Search for the cell housing the specified text and yield its [x, y] center coordinate. 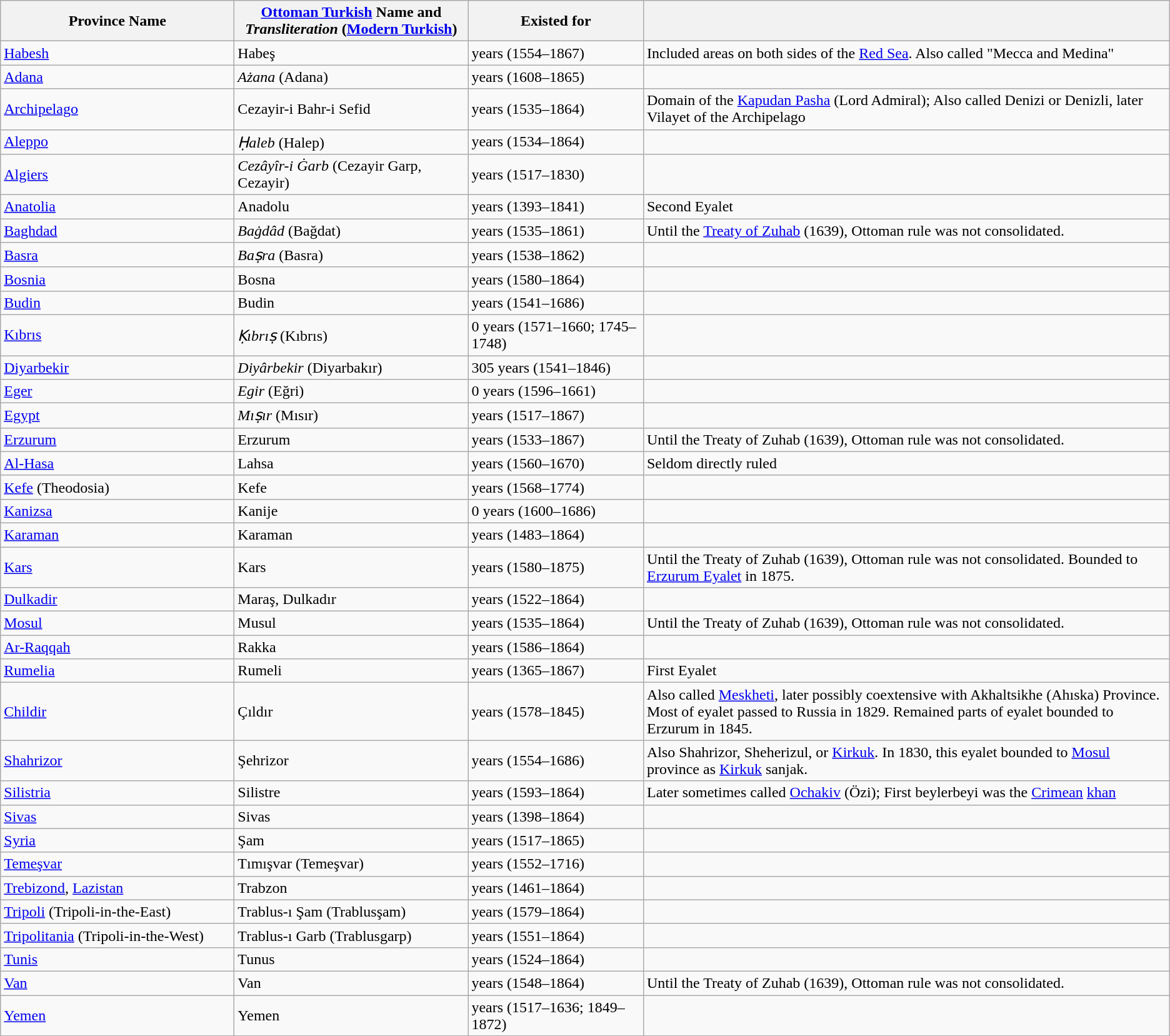
years (1551–1864) [556, 935]
First Eyalet [906, 671]
Second Eyalet [906, 207]
Cezayir-i Bahr-i Sefid [351, 109]
Baġdâd (Bağdat) [351, 231]
Kıbrıs [117, 335]
Maraş, Dulkadır [351, 600]
Çıldır [351, 712]
Ottoman Turkish Name and Transliteration (Modern Turkish) [351, 21]
Bosnia [117, 279]
Kanizsa [117, 511]
Diyârbekir (Diyarbakır) [351, 367]
years (1578–1845) [556, 712]
years (1554–1686) [556, 760]
Habeş [351, 53]
Ḳıbrıṣ (Kıbrıs) [351, 335]
years (1534–1864) [556, 142]
Şehrizor [351, 760]
years (1552–1716) [556, 864]
years (1548–1864) [556, 983]
years (1593–1864) [556, 793]
Mosul [117, 623]
Algiers [117, 175]
Trabzon [351, 888]
years (1461–1864) [556, 888]
Existed for [556, 21]
Archipelago [117, 109]
years (1533–1867) [556, 440]
Trablus-ı Şam (Trablusşam) [351, 912]
years (1554–1867) [556, 53]
Bosna [351, 279]
Musul [351, 623]
Childir [117, 712]
years (1541–1686) [556, 303]
Kanije [351, 511]
Tunus [351, 959]
Anatolia [117, 207]
Baghdad [117, 231]
Tımışvar (Temeşvar) [351, 864]
years (1393–1841) [556, 207]
years (1522–1864) [556, 600]
Dulkadir [117, 600]
Ażana (Adana) [351, 77]
years (1538–1862) [556, 255]
Al-Hasa [117, 463]
Lahsa [351, 463]
Silistria [117, 793]
Until the Treaty of Zuhab (1639), Ottoman rule was not consolidated. Bounded to Erzurum Eyalet in 1875. [906, 566]
Temeşvar [117, 864]
Basra [117, 255]
Ar-Raqqah [117, 647]
Syria [117, 840]
0 years (1571–1660; 1745–1748) [556, 335]
Domain of the Kapudan Pasha (Lord Admiral); Also called Denizi or Denizli, later Vilayet of the Archipelago [906, 109]
Kefe (Theodosia) [117, 487]
Baṣra (Basra) [351, 255]
Later sometimes called Ochakiv (Özi); First beylerbeyi was the Crimean khan [906, 793]
Adana [117, 77]
years (1608–1865) [556, 77]
years (1524–1864) [556, 959]
years (1517–1830) [556, 175]
years (1560–1670) [556, 463]
Tripoli (Tripoli-in-the-East) [117, 912]
Anadolu [351, 207]
0 years (1596–1661) [556, 391]
years (1579–1864) [556, 912]
years (1517–1865) [556, 840]
Ḥaleb (Halep) [351, 142]
Rumeli [351, 671]
years (1586–1864) [556, 647]
years (1483–1864) [556, 535]
years (1365–1867) [556, 671]
0 years (1600–1686) [556, 511]
Cezâyîr-i Ġarb (Cezayir Garp, Cezayir) [351, 175]
Silistre [351, 793]
Egypt [117, 416]
Trablus-ı Garb (Trablusgarp) [351, 935]
Aleppo [117, 142]
Rumelia [117, 671]
years (1535–1861) [556, 231]
Included areas on both sides of the Red Sea. Also called "Mecca and Medina" [906, 53]
years (1568–1774) [556, 487]
Seldom directly ruled [906, 463]
years (1580–1864) [556, 279]
years (1580–1875) [556, 566]
Also Shahrizor, Sheherizul, or Kirkuk. In 1830, this eyalet bounded to Mosul province as Kirkuk sanjak. [906, 760]
years (1517–1867) [556, 416]
Tunis [117, 959]
305 years (1541–1846) [556, 367]
Diyarbekir [117, 367]
Trebizond, Lazistan [117, 888]
Province Name [117, 21]
years (1398–1864) [556, 817]
Habesh [117, 53]
Rakka [351, 647]
Kefe [351, 487]
Egir (Eğri) [351, 391]
Şam [351, 840]
Eger [117, 391]
years (1517–1636; 1849–1872) [556, 1015]
Tripolitania (Tripoli-in-the-West) [117, 935]
Mıṣır (Mısır) [351, 416]
Shahrizor [117, 760]
